Locate the cell with the specified text and output its [X, Y] center coordinate. 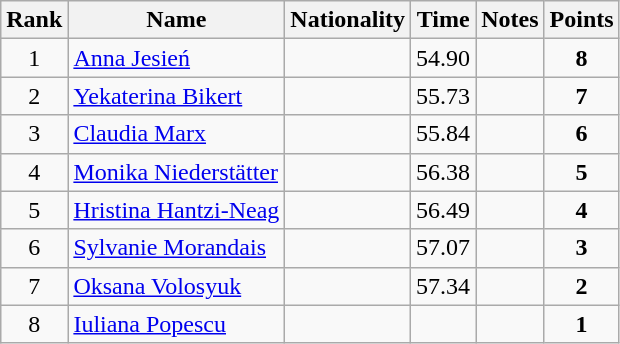
Notes [510, 20]
54.90 [444, 58]
Anna Jesień [176, 58]
Nationality [348, 20]
Yekaterina Bikert [176, 96]
Hristina Hantzi-Neag [176, 210]
Claudia Marx [176, 134]
Oksana Volosyuk [176, 286]
Time [444, 20]
Points [582, 20]
56.38 [444, 172]
Name [176, 20]
Rank [34, 20]
55.73 [444, 96]
Monika Niederstätter [176, 172]
57.07 [444, 248]
Iuliana Popescu [176, 324]
56.49 [444, 210]
57.34 [444, 286]
Sylvanie Morandais [176, 248]
55.84 [444, 134]
